Return (X, Y) of the center of cell containing provided text 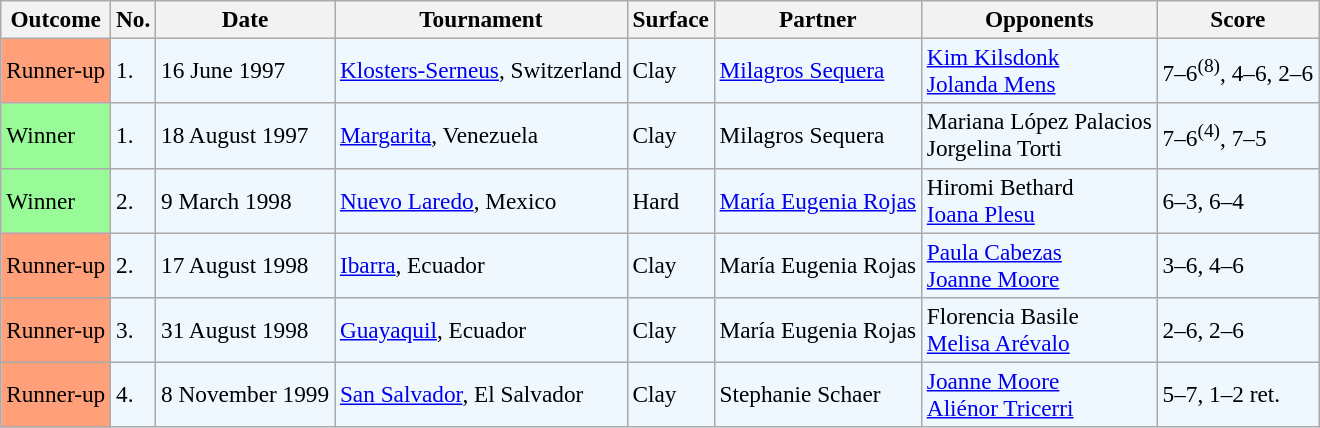
Klosters-Serneus, Switzerland (482, 70)
Paula Cabezas Joanne Moore (1039, 264)
Stephanie Schaer (818, 394)
Margarita, Venezuela (482, 136)
Mariana López Palacios Jorgelina Torti (1039, 136)
Outcome (56, 19)
3. (134, 330)
16 June 1997 (246, 70)
Surface (670, 19)
18 August 1997 (246, 136)
Hard (670, 200)
Kim Kilsdonk Jolanda Mens (1039, 70)
Florencia Basile Melisa Arévalo (1039, 330)
3–6, 4–6 (1238, 264)
Guayaquil, Ecuador (482, 330)
Date (246, 19)
San Salvador, El Salvador (482, 394)
31 August 1998 (246, 330)
Ibarra, Ecuador (482, 264)
9 March 1998 (246, 200)
2–6, 2–6 (1238, 330)
6–3, 6–4 (1238, 200)
7–6(8), 4–6, 2–6 (1238, 70)
Partner (818, 19)
4. (134, 394)
5–7, 1–2 ret. (1238, 394)
Tournament (482, 19)
8 November 1999 (246, 394)
7–6(4), 7–5 (1238, 136)
17 August 1998 (246, 264)
Nuevo Laredo, Mexico (482, 200)
Score (1238, 19)
No. (134, 19)
Joanne Moore Aliénor Tricerri (1039, 394)
Opponents (1039, 19)
Hiromi Bethard Ioana Plesu (1039, 200)
